Output the [X, Y] coordinate of the center of the cell containing the given text.  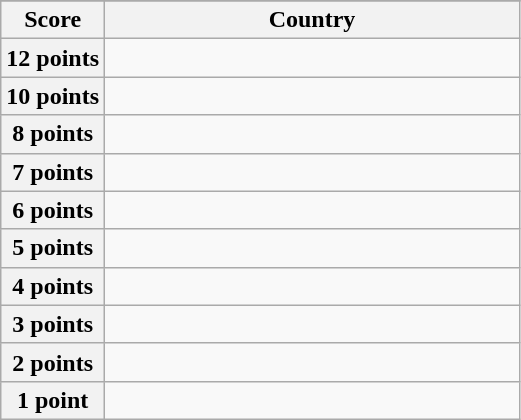
3 points [53, 324]
Country [312, 20]
6 points [53, 210]
10 points [53, 96]
2 points [53, 362]
5 points [53, 248]
7 points [53, 172]
Score [53, 20]
8 points [53, 134]
4 points [53, 286]
12 points [53, 58]
1 point [53, 400]
